Provide the [X, Y] coordinate of the cell's center where the given text is located.  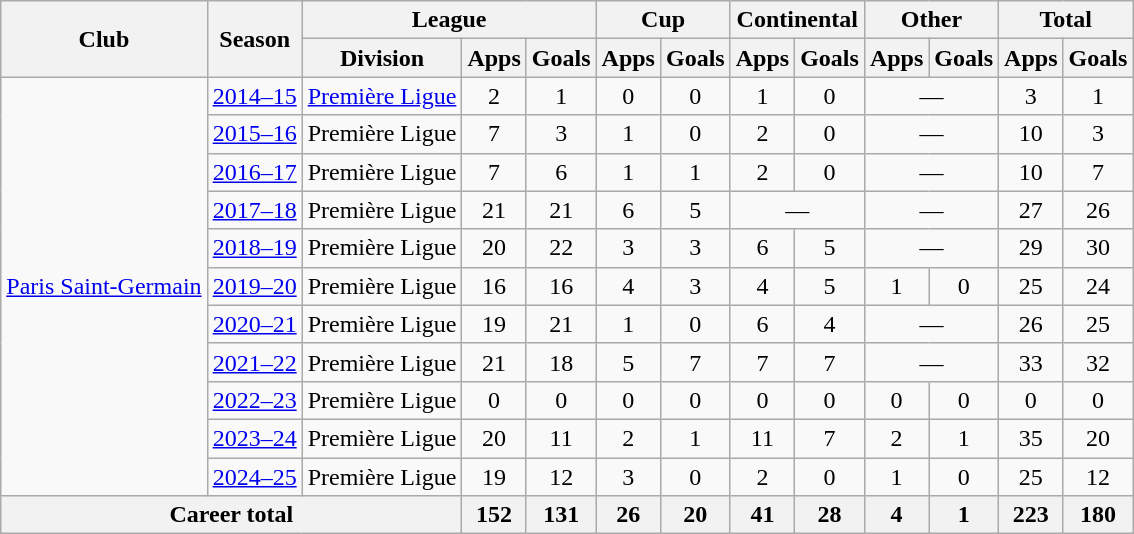
2014–15 [254, 96]
2020–21 [254, 324]
180 [1098, 515]
30 [1098, 248]
Other [931, 20]
24 [1098, 286]
2016–17 [254, 172]
33 [1031, 362]
League [449, 20]
Total [1066, 20]
2023–24 [254, 438]
22 [561, 248]
18 [561, 362]
Cup [663, 20]
41 [762, 515]
Season [254, 39]
27 [1031, 210]
2018–19 [254, 248]
32 [1098, 362]
2019–20 [254, 286]
Division [382, 58]
Career total [232, 515]
35 [1031, 438]
2021–22 [254, 362]
2015–16 [254, 134]
Continental [797, 20]
2022–23 [254, 400]
152 [494, 515]
Club [104, 39]
223 [1031, 515]
28 [830, 515]
Paris Saint-Germain [104, 286]
2017–18 [254, 210]
2024–25 [254, 477]
29 [1031, 248]
131 [561, 515]
